For the text-containing cell, return its midpoint in (x, y) coordinate format. 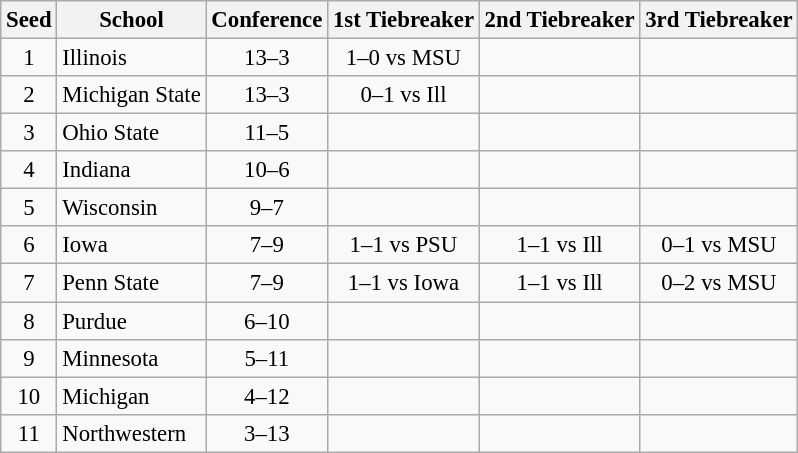
5–11 (267, 358)
Penn State (132, 283)
4 (29, 170)
School (132, 20)
9–7 (267, 208)
5 (29, 208)
10–6 (267, 170)
Purdue (132, 321)
1 (29, 58)
2nd Tiebreaker (560, 20)
0–1 vs Ill (404, 95)
7 (29, 283)
Minnesota (132, 358)
Illinois (132, 58)
1st Tiebreaker (404, 20)
Michigan (132, 396)
Michigan State (132, 95)
Ohio State (132, 133)
8 (29, 321)
9 (29, 358)
1–1 vs PSU (404, 245)
1–0 vs MSU (404, 58)
Indiana (132, 170)
2 (29, 95)
11–5 (267, 133)
1–1 vs Iowa (404, 283)
3rd Tiebreaker (719, 20)
3–13 (267, 433)
Iowa (132, 245)
3 (29, 133)
0–2 vs MSU (719, 283)
6–10 (267, 321)
Northwestern (132, 433)
4–12 (267, 396)
6 (29, 245)
10 (29, 396)
0–1 vs MSU (719, 245)
Wisconsin (132, 208)
Conference (267, 20)
Seed (29, 20)
11 (29, 433)
